For the text-containing cell, return its midpoint in [x, y] coordinate format. 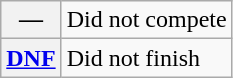
— [31, 20]
DNF [31, 58]
Did not compete [146, 20]
Did not finish [146, 58]
